Scan for the cell matching the given text and deliver its (X, Y) coordinate at center. 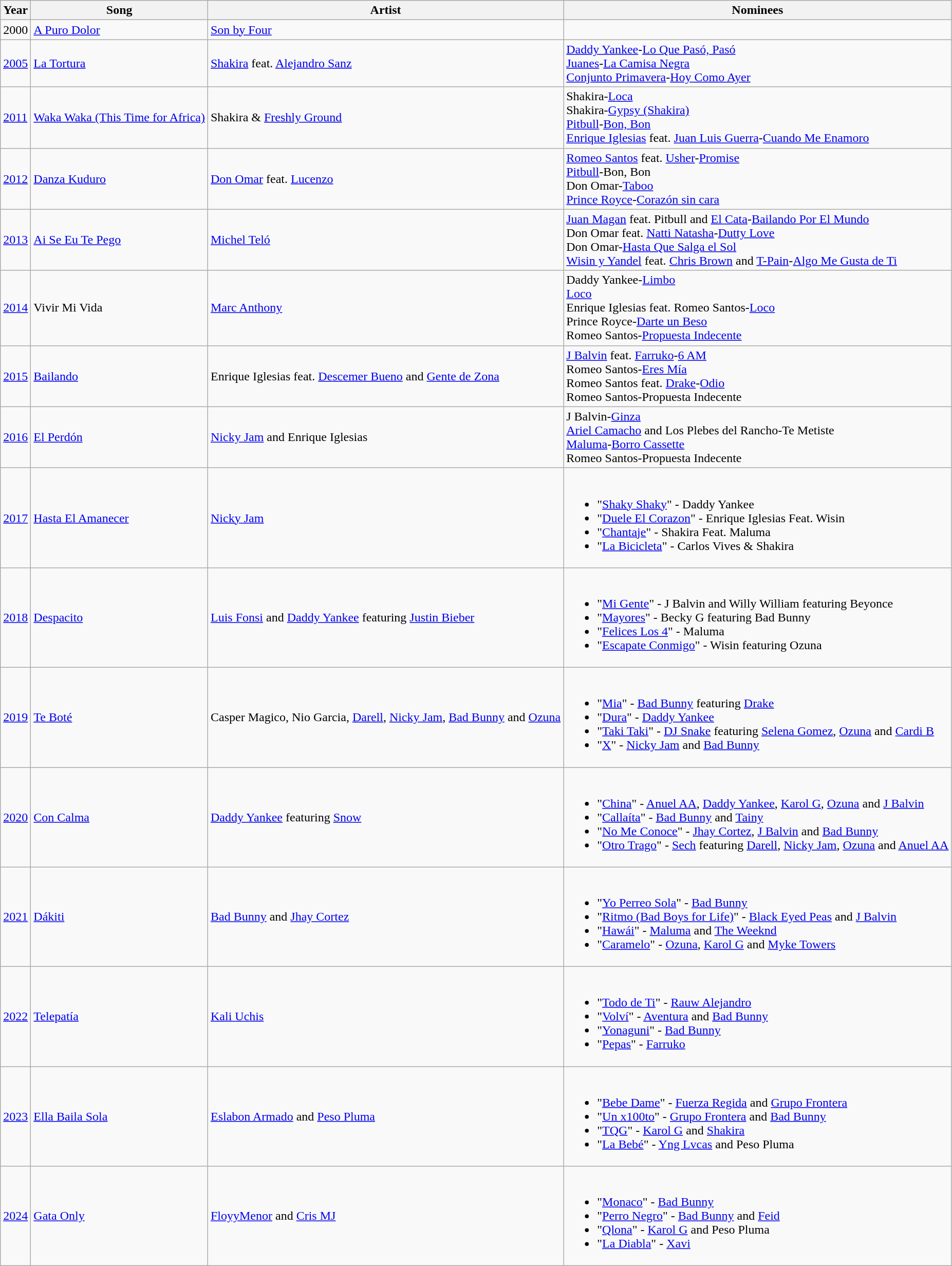
"Mia" - Bad Bunny featuring Drake"Dura" - Daddy Yankee"Taki Taki" - DJ Snake featuring Selena Gomez, Ozuna and Cardi B"X" - Nicky Jam and Bad Bunny (757, 717)
Eslabon Armado and Peso Pluma (385, 1116)
Shakira feat. Alejandro Sanz (385, 63)
2019 (15, 717)
2013 (15, 240)
2021 (15, 917)
Despacito (119, 617)
2014 (15, 308)
Casper Magico, Nio Garcia, Darell, Nicky Jam, Bad Bunny and Ozuna (385, 717)
2005 (15, 63)
2020 (15, 817)
Daddy Yankee featuring Snow (385, 817)
Luis Fonsi and Daddy Yankee featuring Justin Bieber (385, 617)
FloyyMenor and Cris MJ (385, 1216)
J Balvin-GinzaAriel Camacho and Los Plebes del Rancho-Te MetisteMaluma-Borro CassetteRomeo Santos-Propuesta Indecente (757, 437)
Ella Baila Sola (119, 1116)
Artist (385, 10)
"Todo de Ti" - Rauw Alejandro"Volví" - Aventura and Bad Bunny"Yonaguni" - Bad Bunny"Pepas" - Farruko (757, 1017)
Bailando (119, 376)
2000 (15, 30)
Don Omar feat. Lucenzo (385, 179)
Telepatía (119, 1017)
Te Boté (119, 717)
Nicky Jam (385, 518)
2024 (15, 1216)
2012 (15, 179)
2017 (15, 518)
Romeo Santos feat. Usher-PromisePitbull-Bon, BonDon Omar-TabooPrince Royce-Corazón sin cara (757, 179)
Enrique Iglesias feat. Descemer Bueno and Gente de Zona (385, 376)
Kali Uchis (385, 1017)
Shakira & Freshly Ground (385, 117)
Dákiti (119, 917)
Shakira-LocaShakira-Gypsy (Shakira)Pitbull-Bon, BonEnrique Iglesias feat. Juan Luis Guerra-Cuando Me Enamoro (757, 117)
2015 (15, 376)
Son by Four (385, 30)
Con Calma (119, 817)
Waka Waka (This Time for Africa) (119, 117)
Daddy Yankee-LimboLocoEnrique Iglesias feat. Romeo Santos-LocoPrince Royce-Darte un BesoRomeo Santos-Propuesta Indecente (757, 308)
Gata Only (119, 1216)
Bad Bunny and Jhay Cortez (385, 917)
2011 (15, 117)
Ai Se Eu Te Pego (119, 240)
"Monaco" - Bad Bunny"Perro Negro" - Bad Bunny and Feid"Qlona" - Karol G and Peso Pluma"La Diabla" - Xavi (757, 1216)
2022 (15, 1017)
Song (119, 10)
El Perdón (119, 437)
2023 (15, 1116)
2018 (15, 617)
Nicky Jam and Enrique Iglesias (385, 437)
Michel Teló (385, 240)
A Puro Dolor (119, 30)
Daddy Yankee-Lo Que Pasó, PasóJuanes-La Camisa NegraConjunto Primavera-Hoy Como Ayer (757, 63)
La Tortura (119, 63)
Year (15, 10)
Hasta El Amanecer (119, 518)
"Shaky Shaky" - Daddy Yankee"Duele El Corazon" - Enrique Iglesias Feat. Wisin"Chantaje" - Shakira Feat. Maluma"La Bicicleta" - Carlos Vives & Shakira (757, 518)
2016 (15, 437)
Marc Anthony (385, 308)
Nominees (757, 10)
J Balvin feat. Farruko-6 AMRomeo Santos-Eres MíaRomeo Santos feat. Drake-OdioRomeo Santos-Propuesta Indecente (757, 376)
Danza Kuduro (119, 179)
Vivir Mi Vida (119, 308)
